Return (X, Y) of the center of cell containing provided text 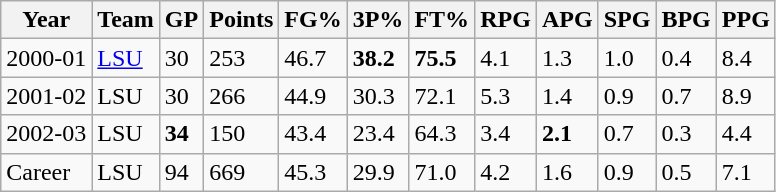
72.1 (442, 96)
2000-01 (46, 58)
1.0 (627, 58)
Team (126, 20)
FG% (313, 20)
SPG (627, 20)
38.2 (378, 58)
94 (181, 172)
30.3 (378, 96)
8.9 (746, 96)
PPG (746, 20)
2002-03 (46, 134)
Points (242, 20)
253 (242, 58)
266 (242, 96)
0.3 (686, 134)
APG (567, 20)
1.3 (567, 58)
46.7 (313, 58)
2001-02 (46, 96)
669 (242, 172)
2.1 (567, 134)
Career (46, 172)
23.4 (378, 134)
71.0 (442, 172)
0.5 (686, 172)
8.4 (746, 58)
45.3 (313, 172)
0.4 (686, 58)
1.4 (567, 96)
64.3 (442, 134)
44.9 (313, 96)
150 (242, 134)
5.3 (506, 96)
1.6 (567, 172)
4.4 (746, 134)
3.4 (506, 134)
29.9 (378, 172)
34 (181, 134)
Year (46, 20)
BPG (686, 20)
75.5 (442, 58)
4.1 (506, 58)
GP (181, 20)
7.1 (746, 172)
FT% (442, 20)
RPG (506, 20)
4.2 (506, 172)
43.4 (313, 134)
3P% (378, 20)
